From the cell containing the given text, extract its center point as [X, Y] coordinate. 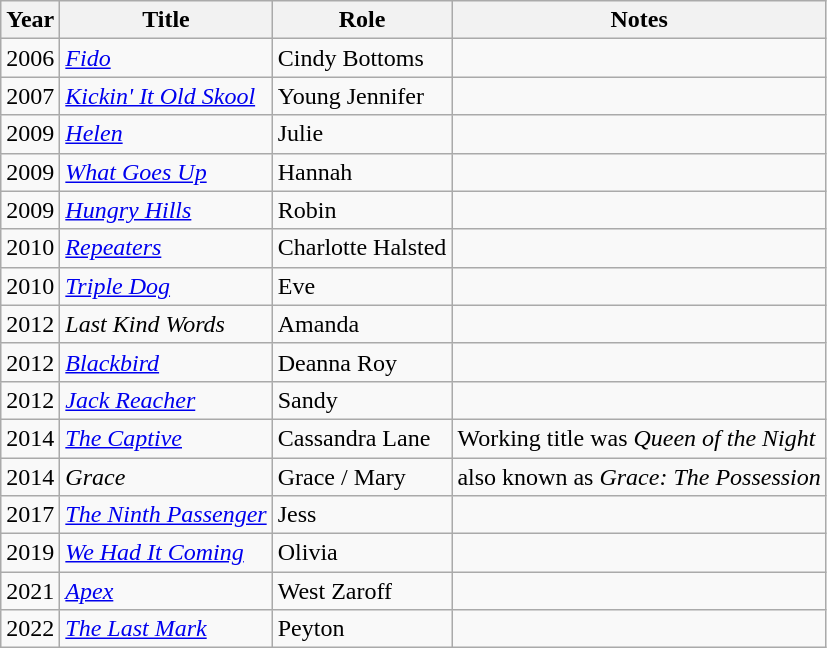
Eve [362, 286]
2019 [30, 553]
Charlotte Halsted [362, 248]
Julie [362, 134]
Grace / Mary [362, 477]
Jack Reacher [166, 400]
Last Kind Words [166, 324]
Year [30, 20]
Cindy Bottoms [362, 58]
Robin [362, 210]
Cassandra Lane [362, 438]
2022 [30, 629]
Deanna Roy [362, 362]
Role [362, 20]
Kickin' It Old Skool [166, 96]
Working title was Queen of the Night [639, 438]
Amanda [362, 324]
Fido [166, 58]
Sandy [362, 400]
Jess [362, 515]
What Goes Up [166, 172]
Olivia [362, 553]
2021 [30, 591]
Triple Dog [166, 286]
2007 [30, 96]
Young Jennifer [362, 96]
Repeaters [166, 248]
Hannah [362, 172]
The Ninth Passenger [166, 515]
Blackbird [166, 362]
West Zaroff [362, 591]
Hungry Hills [166, 210]
Notes [639, 20]
Helen [166, 134]
Apex [166, 591]
Peyton [362, 629]
The Captive [166, 438]
Grace [166, 477]
2006 [30, 58]
2017 [30, 515]
also known as Grace: The Possession [639, 477]
We Had It Coming [166, 553]
Title [166, 20]
The Last Mark [166, 629]
